Determine the (X, Y) coordinate at the center of the cell enclosing the given text.  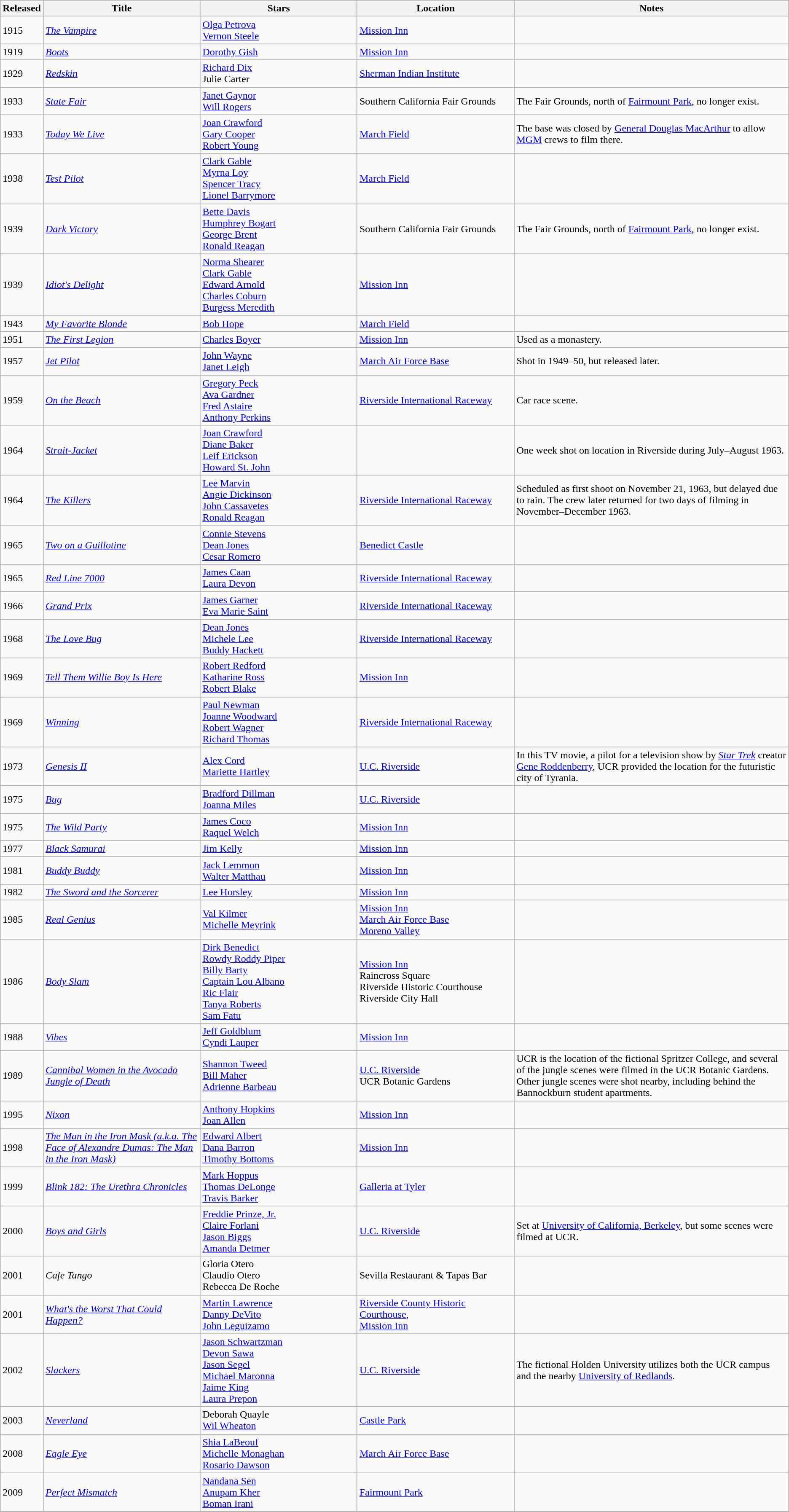
Charles Boyer (279, 339)
1938 (22, 179)
Used as a monastery. (652, 339)
Connie StevensDean JonesCesar Romero (279, 545)
1929 (22, 73)
2002 (22, 1370)
On the Beach (121, 400)
Lee MarvinAngie DickinsonJohn CassavetesRonald Reagan (279, 501)
Dirk BenedictRowdy Roddy PiperBilly BartyCaptain Lou AlbanoRic FlairTanya RobertsSam Fatu (279, 981)
Joan CrawfordDiane BakerLeif EricksonHoward St. John (279, 450)
1981 (22, 870)
1999 (22, 1187)
Released (22, 8)
Olga PetrovaVernon Steele (279, 30)
1985 (22, 919)
1986 (22, 981)
Eagle Eye (121, 1453)
Mission InnMarch Air Force BaseMoreno Valley (436, 919)
The base was closed by General Douglas MacArthur to allow MGM crews to film there. (652, 134)
Nixon (121, 1115)
Redskin (121, 73)
James CocoRaquel Welch (279, 827)
Grand Prix (121, 605)
Bette DavisHumphrey BogartGeorge BrentRonald Reagan (279, 228)
Red Line 7000 (121, 578)
1966 (22, 605)
Notes (652, 8)
Boys and Girls (121, 1231)
Sevilla Restaurant & Tapas Bar (436, 1276)
Edward AlbertDana BarronTimothy Bottoms (279, 1148)
Winning (121, 722)
Jet Pilot (121, 361)
1973 (22, 766)
The fictional Holden University utilizes both the UCR campus and the nearby University of Redlands. (652, 1370)
Scheduled as first shoot on November 21, 1963, but delayed due to rain. The crew later returned for two days of filming in November–December 1963. (652, 501)
James GarnerEva Marie Saint (279, 605)
State Fair (121, 101)
Real Genius (121, 919)
Bug (121, 799)
Castle Park (436, 1421)
My Favorite Blonde (121, 323)
Mark HoppusThomas DeLongeTravis Barker (279, 1187)
Mission InnRaincross SquareRiverside Historic CourthouseRiverside City Hall (436, 981)
Bradford DillmanJoanna Miles (279, 799)
Jack LemmonWalter Matthau (279, 870)
Jason SchwartzmanDevon SawaJason SegelMichael MaronnaJaime KingLaura Prepon (279, 1370)
1919 (22, 52)
Cannibal Women in the Avocado Jungle of Death (121, 1076)
Richard DixJulie Carter (279, 73)
Benedict Castle (436, 545)
The Love Bug (121, 639)
Idiot's Delight (121, 285)
Norma ShearerClark GableEdward ArnoldCharles CoburnBurgess Meredith (279, 285)
The Wild Party (121, 827)
Freddie Prinze, Jr.Claire ForlaniJason BiggsAmanda Detmer (279, 1231)
Martin LawrenceDanny DeVitoJohn Leguizamo (279, 1314)
1957 (22, 361)
Riverside County Historic Courthouse,Mission Inn (436, 1314)
1977 (22, 849)
Alex CordMariette Hartley (279, 766)
Gloria OteroClaudio OteroRebecca De Roche (279, 1276)
Boots (121, 52)
Vibes (121, 1037)
Clark GableMyrna LoySpencer TracyLionel Barrymore (279, 179)
The First Legion (121, 339)
Anthony HopkinsJoan Allen (279, 1115)
Genesis II (121, 766)
Robert RedfordKatharine RossRobert Blake (279, 677)
The Sword and the Sorcerer (121, 892)
2000 (22, 1231)
Today We Live (121, 134)
Slackers (121, 1370)
1995 (22, 1115)
James CaanLaura Devon (279, 578)
In this TV movie, a pilot for a television show by Star Trek creator Gene Roddenberry, UCR provided the location for the futuristic city of Tyrania. (652, 766)
Dean JonesMichele LeeBuddy Hackett (279, 639)
Galleria at Tyler (436, 1187)
2008 (22, 1453)
2003 (22, 1421)
Fairmount Park (436, 1492)
1998 (22, 1148)
One week shot on location in Riverside during July–August 1963. (652, 450)
Black Samurai (121, 849)
The Vampire (121, 30)
1988 (22, 1037)
1982 (22, 892)
Gregory PeckAva GardnerFred AstaireAnthony Perkins (279, 400)
Nandana SenAnupam KherBoman Irani (279, 1492)
Stars (279, 8)
2009 (22, 1492)
Two on a Guillotine (121, 545)
Deborah QuayleWil Wheaton (279, 1421)
Neverland (121, 1421)
Jeff GoldblumCyndi Lauper (279, 1037)
Buddy Buddy (121, 870)
Shot in 1949–50, but released later. (652, 361)
Cafe Tango (121, 1276)
1959 (22, 400)
1915 (22, 30)
Perfect Mismatch (121, 1492)
Dorothy Gish (279, 52)
Location (436, 8)
Dark Victory (121, 228)
Strait-Jacket (121, 450)
Blink 182: The Urethra Chronicles (121, 1187)
Sherman Indian Institute (436, 73)
Bob Hope (279, 323)
Title (121, 8)
Shannon TweedBill MaherAdrienne Barbeau (279, 1076)
Joan Crawford Gary Cooper Robert Young (279, 134)
1989 (22, 1076)
John WayneJanet Leigh (279, 361)
Set at University of California, Berkeley, but some scenes were filmed at UCR. (652, 1231)
1951 (22, 339)
Paul NewmanJoanne WoodwardRobert WagnerRichard Thomas (279, 722)
1943 (22, 323)
1968 (22, 639)
The Man in the Iron Mask (a.k.a. The Face of Alexandre Dumas: The Man in the Iron Mask) (121, 1148)
U.C. RiversideUCR Botanic Gardens (436, 1076)
What's the Worst That Could Happen? (121, 1314)
Val KilmerMichelle Meyrink (279, 919)
Janet GaynorWill Rogers (279, 101)
Shia LaBeoufMichelle MonaghanRosario Dawson (279, 1453)
Test Pilot (121, 179)
Jim Kelly (279, 849)
Body Slam (121, 981)
The Killers (121, 501)
Tell Them Willie Boy Is Here (121, 677)
Car race scene. (652, 400)
Lee Horsley (279, 892)
